Return the [x, y] coordinate for the center point of the cell that contains the specified text.  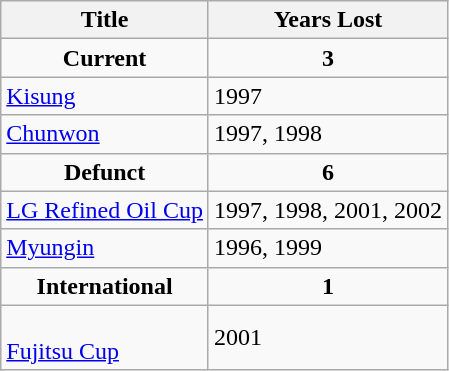
2001 [328, 338]
Current [105, 58]
Fujitsu Cup [105, 338]
Chunwon [105, 134]
Myungin [105, 248]
Defunct [105, 172]
1997, 1998, 2001, 2002 [328, 210]
Kisung [105, 96]
Title [105, 20]
LG Refined Oil Cup [105, 210]
3 [328, 58]
1997, 1998 [328, 134]
6 [328, 172]
International [105, 286]
1 [328, 286]
1997 [328, 96]
1996, 1999 [328, 248]
Years Lost [328, 20]
